Return (x, y) of the center of cell containing provided text 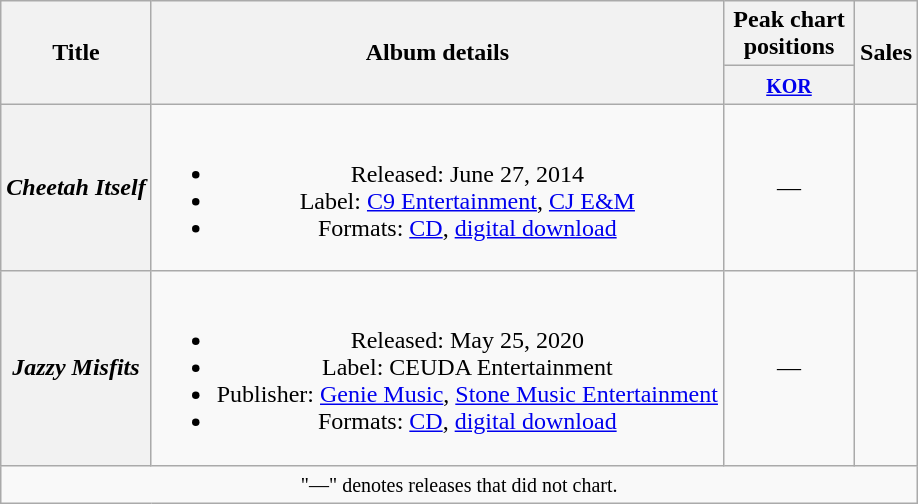
KOR (788, 85)
"—" denotes releases that did not chart. (460, 484)
Album details (437, 52)
Title (76, 52)
Released: June 27, 2014Label: C9 Entertainment, CJ E&MFormats: CD, digital download (437, 188)
Released: May 25, 2020Label: CEUDA EntertainmentPublisher: Genie Music, Stone Music EntertainmentFormats: CD, digital download (437, 368)
Peak chart positions (788, 34)
Sales (886, 52)
Jazzy Misfits (76, 368)
Cheetah Itself (76, 188)
